Output the [x, y] coordinate of the center of the cell containing the given text.  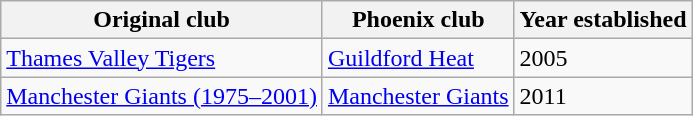
Year established [603, 20]
Original club [162, 20]
2011 [603, 96]
Guildford Heat [418, 58]
Manchester Giants [418, 96]
Phoenix club [418, 20]
Thames Valley Tigers [162, 58]
2005 [603, 58]
Manchester Giants (1975–2001) [162, 96]
